Capture the cell that displays the provided text and extract its (X, Y) central coordinate. 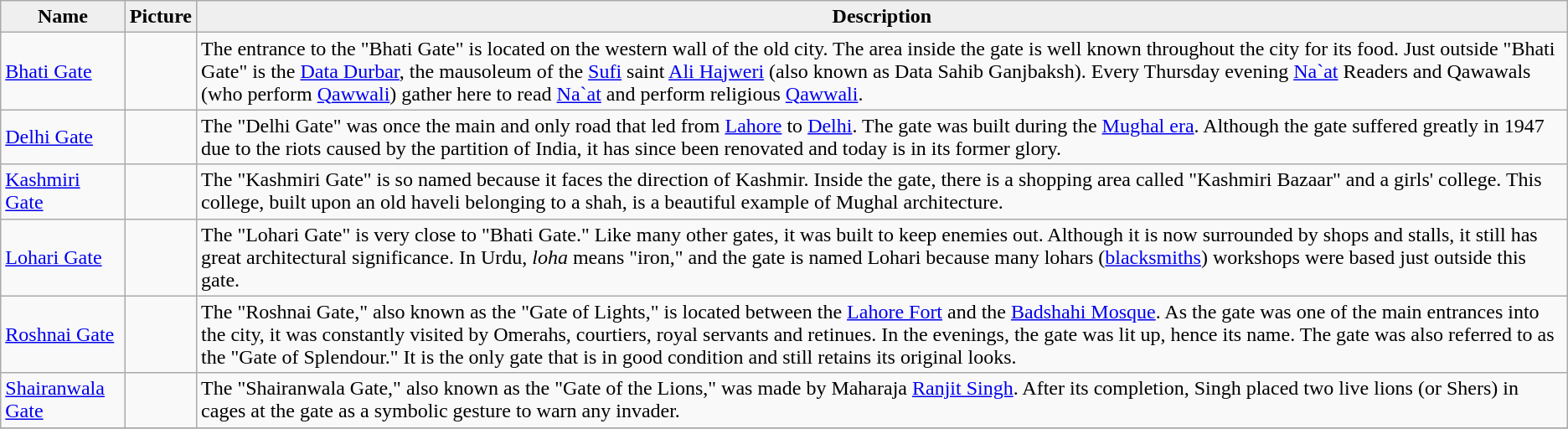
Delhi Gate (64, 137)
Lohari Gate (64, 257)
Picture (161, 17)
Shairanwala Gate (64, 401)
Kashmiri Gate (64, 191)
Bhati Gate (64, 71)
Description (883, 17)
Roshnai Gate (64, 334)
Name (64, 17)
